Identify which cell holds the provided text, then report its (x, y) central coordinate. 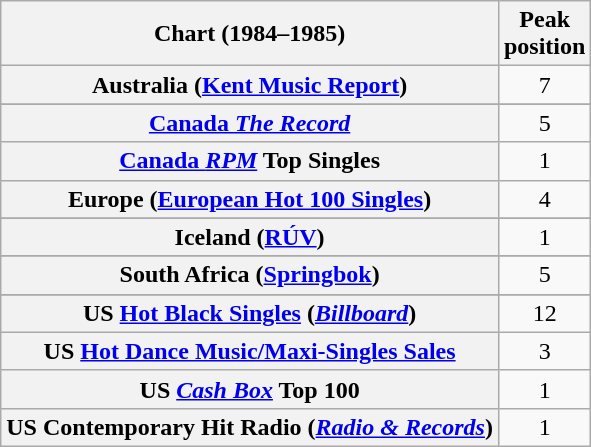
7 (544, 85)
Peakposition (544, 34)
4 (544, 199)
US Hot Black Singles (Billboard) (250, 313)
US Cash Box Top 100 (250, 389)
Iceland (RÚV) (250, 237)
Europe (European Hot 100 Singles) (250, 199)
12 (544, 313)
Canada The Record (250, 123)
South Africa (Springbok) (250, 275)
3 (544, 351)
US Hot Dance Music/Maxi-Singles Sales (250, 351)
Chart (1984–1985) (250, 34)
US Contemporary Hit Radio (Radio & Records) (250, 427)
Australia (Kent Music Report) (250, 85)
Canada RPM Top Singles (250, 161)
